Pinpoint the cell where the given text exists, returning its (x, y) midpoint coordinate. 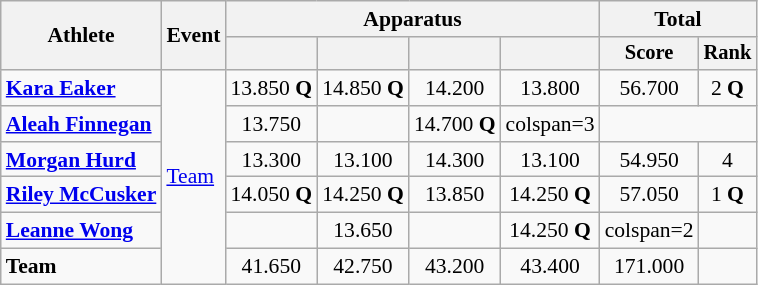
colspan=2 (650, 231)
Score (650, 54)
Athlete (82, 36)
13.850 Q (271, 88)
Total (678, 19)
colspan=3 (550, 124)
43.200 (455, 267)
57.050 (650, 195)
42.750 (363, 267)
Apparatus (412, 19)
14.050 Q (271, 195)
1 Q (728, 195)
Leanne Wong (82, 231)
14.300 (455, 160)
14.700 Q (455, 124)
Aleah Finnegan (82, 124)
14.850 Q (363, 88)
43.400 (550, 267)
Event (193, 36)
41.650 (271, 267)
Morgan Hurd (82, 160)
Riley McCusker (82, 195)
14.200 (455, 88)
13.850 (455, 195)
13.750 (271, 124)
Kara Eaker (82, 88)
171.000 (650, 267)
13.650 (363, 231)
2 Q (728, 88)
54.950 (650, 160)
4 (728, 160)
56.700 (650, 88)
13.800 (550, 88)
13.300 (271, 160)
Rank (728, 54)
